For the text-containing cell, return its midpoint in [x, y] coordinate format. 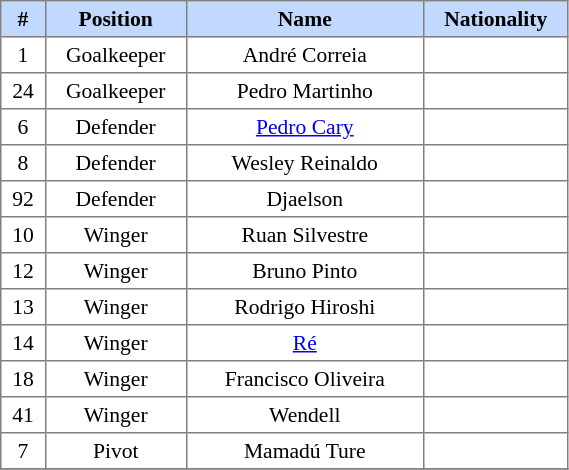
13 [23, 307]
12 [23, 271]
Name [304, 19]
Position [116, 19]
Ruan Silvestre [304, 235]
8 [23, 163]
Pedro Martinho [304, 91]
Wendell [304, 415]
# [23, 19]
41 [23, 415]
Pivot [116, 451]
Pedro Cary [304, 127]
6 [23, 127]
Rodrigo Hiroshi [304, 307]
14 [23, 343]
Nationality [496, 19]
1 [23, 55]
Bruno Pinto [304, 271]
18 [23, 379]
André Correia [304, 55]
Francisco Oliveira [304, 379]
Mamadú Ture [304, 451]
10 [23, 235]
Djaelson [304, 199]
Wesley Reinaldo [304, 163]
24 [23, 91]
Ré [304, 343]
92 [23, 199]
7 [23, 451]
